For the text-containing cell, return its midpoint in [X, Y] coordinate format. 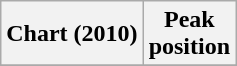
Chart (2010) [72, 34]
Peakposition [189, 34]
